Return the (x, y) coordinate for the center point of the cell that contains the specified text.  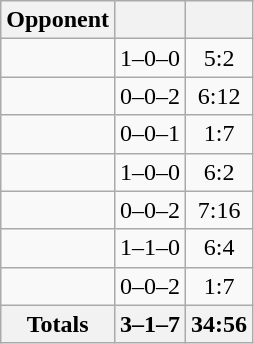
5:2 (220, 58)
Totals (58, 324)
6:2 (220, 172)
6:4 (220, 248)
0–0–1 (150, 134)
34:56 (220, 324)
7:16 (220, 210)
3–1–7 (150, 324)
6:12 (220, 96)
Opponent (58, 20)
1–1–0 (150, 248)
